Extract the (X, Y) coordinate from the center of the cell holding the provided text.  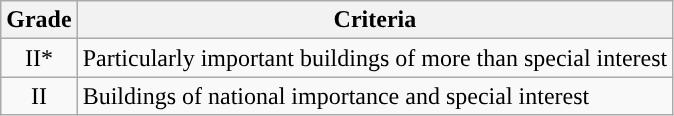
Particularly important buildings of more than special interest (375, 58)
II* (39, 58)
Grade (39, 20)
Criteria (375, 20)
II (39, 96)
Buildings of national importance and special interest (375, 96)
